Return the [X, Y] coordinate for the center point of the cell that contains the specified text.  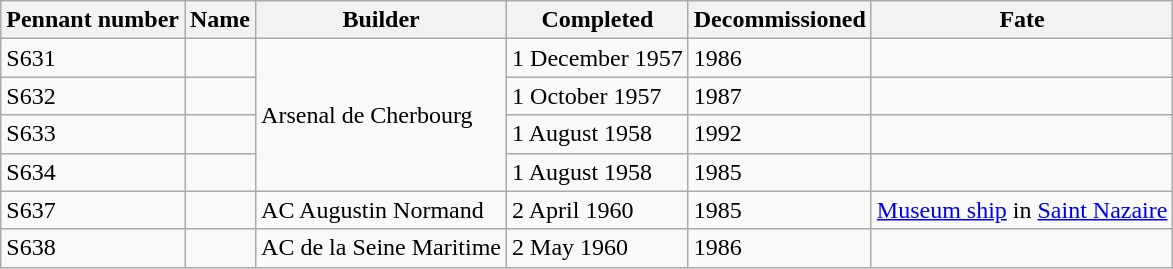
AC de la Seine Maritime [382, 248]
Arsenal de Cherbourg [382, 115]
S638 [93, 248]
1992 [780, 134]
S632 [93, 96]
AC Augustin Normand [382, 210]
Pennant number [93, 20]
1 October 1957 [598, 96]
1987 [780, 96]
S631 [93, 58]
S637 [93, 210]
2 April 1960 [598, 210]
S634 [93, 172]
1 December 1957 [598, 58]
Fate [1022, 20]
Builder [382, 20]
Name [220, 20]
Decommissioned [780, 20]
S633 [93, 134]
Museum ship in Saint Nazaire [1022, 210]
Completed [598, 20]
2 May 1960 [598, 248]
